Output the (X, Y) coordinate of the center of the cell containing the given text.  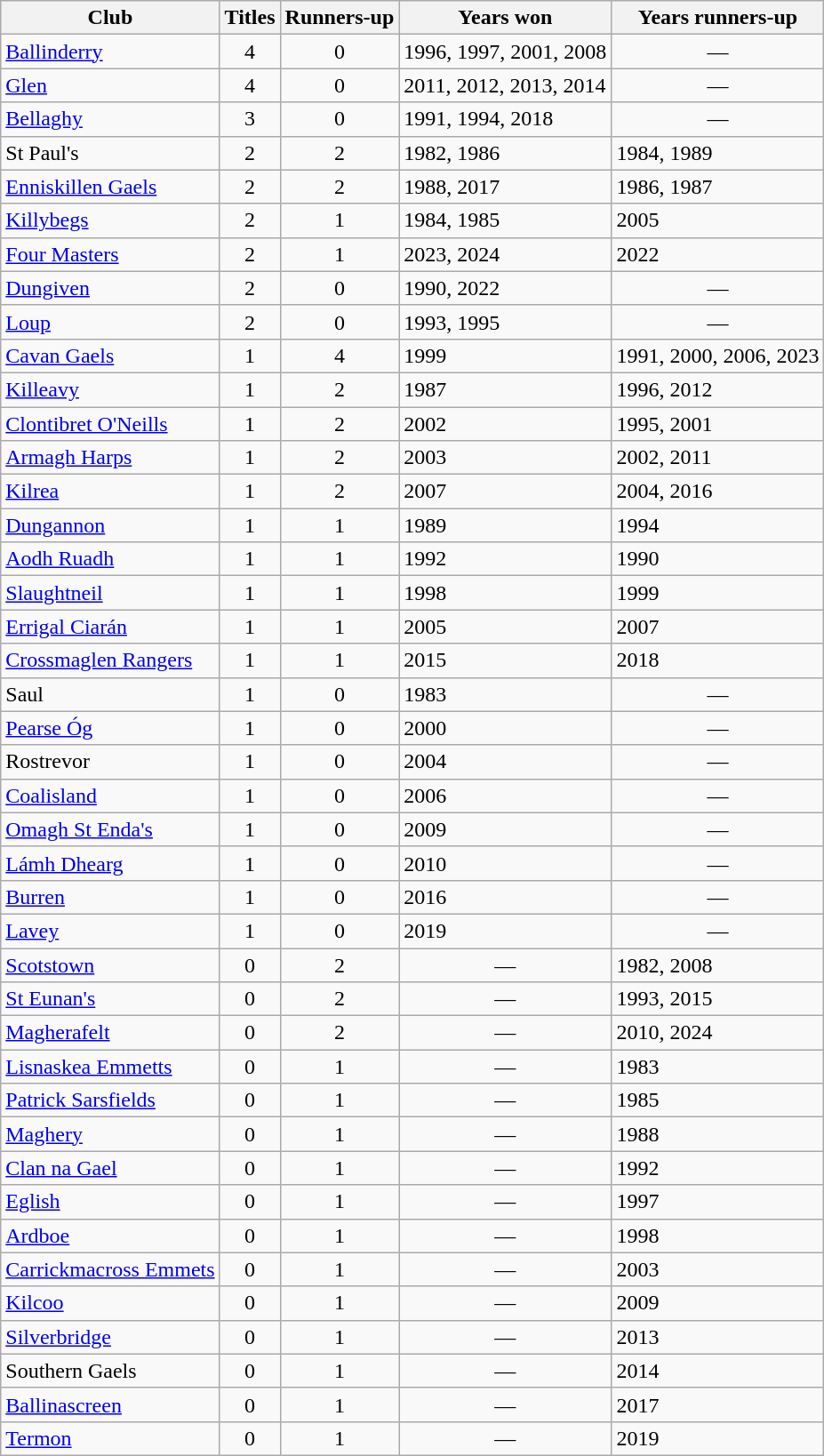
Saul (110, 694)
Armagh Harps (110, 458)
1988 (718, 1134)
2013 (718, 1337)
Southern Gaels (110, 1371)
1991, 2000, 2006, 2023 (718, 356)
Years won (505, 18)
Burren (110, 897)
1991, 1994, 2018 (505, 119)
Killybegs (110, 220)
Dungiven (110, 288)
2014 (718, 1371)
2015 (505, 660)
2022 (718, 254)
Eglish (110, 1202)
Silverbridge (110, 1337)
2004 (505, 762)
1988, 2017 (505, 187)
Omagh St Enda's (110, 829)
Errigal Ciarán (110, 627)
1995, 2001 (718, 424)
Lavey (110, 931)
2011, 2012, 2013, 2014 (505, 85)
2002, 2011 (718, 458)
Patrick Sarsfields (110, 1100)
1985 (718, 1100)
Scotstown (110, 964)
Ardboe (110, 1236)
Kilrea (110, 492)
1986, 1987 (718, 187)
2002 (505, 424)
1984, 1989 (718, 153)
Maghery (110, 1134)
St Eunan's (110, 999)
1987 (505, 389)
2006 (505, 796)
Bellaghy (110, 119)
Titles (250, 18)
1982, 1986 (505, 153)
Four Masters (110, 254)
1996, 1997, 2001, 2008 (505, 52)
Lámh Dhearg (110, 863)
1994 (718, 525)
Carrickmacross Emmets (110, 1269)
Slaughtneil (110, 593)
Crossmaglen Rangers (110, 660)
1993, 1995 (505, 322)
1993, 2015 (718, 999)
Ballinderry (110, 52)
2000 (505, 728)
1982, 2008 (718, 964)
Rostrevor (110, 762)
Cavan Gaels (110, 356)
Killeavy (110, 389)
Lisnaskea Emmetts (110, 1067)
Magherafelt (110, 1033)
1990 (718, 559)
Loup (110, 322)
1996, 2012 (718, 389)
Years runners-up (718, 18)
Club (110, 18)
2018 (718, 660)
1990, 2022 (505, 288)
Enniskillen Gaels (110, 187)
Glen (110, 85)
Ballinascreen (110, 1404)
Clan na Gael (110, 1168)
St Paul's (110, 153)
Clontibret O'Neills (110, 424)
1997 (718, 1202)
2010, 2024 (718, 1033)
2016 (505, 897)
Kilcoo (110, 1303)
Coalisland (110, 796)
1989 (505, 525)
Runners-up (340, 18)
3 (250, 119)
Aodh Ruadh (110, 559)
Pearse Óg (110, 728)
Termon (110, 1438)
1984, 1985 (505, 220)
2017 (718, 1404)
2010 (505, 863)
Dungannon (110, 525)
2004, 2016 (718, 492)
2023, 2024 (505, 254)
